Locate the cell with the specified text and output its (x, y) center coordinate. 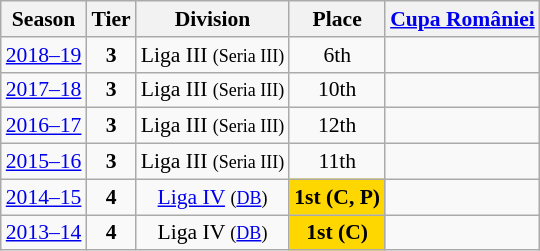
Cupa României (462, 19)
Place (337, 19)
6th (337, 55)
10th (337, 90)
2018–19 (44, 55)
12th (337, 126)
2017–18 (44, 90)
1st (C, P) (337, 197)
1st (C) (337, 233)
11th (337, 162)
Tier (110, 19)
Season (44, 19)
2016–17 (44, 126)
2015–16 (44, 162)
2014–15 (44, 197)
Division (213, 19)
2013–14 (44, 233)
